Pinpoint the cell where the given text exists, returning its [X, Y] midpoint coordinate. 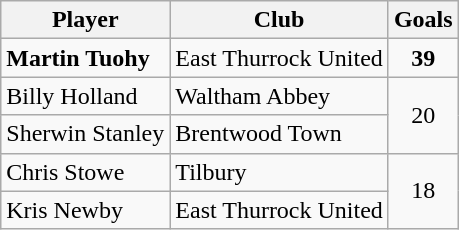
Player [86, 20]
Kris Newby [86, 210]
Chris Stowe [86, 172]
18 [423, 191]
Brentwood Town [280, 134]
20 [423, 115]
Tilbury [280, 172]
Club [280, 20]
Sherwin Stanley [86, 134]
39 [423, 58]
Waltham Abbey [280, 96]
Goals [423, 20]
Martin Tuohy [86, 58]
Billy Holland [86, 96]
